Detect which cell encompasses the target text, then output its [X, Y] center coordinate. 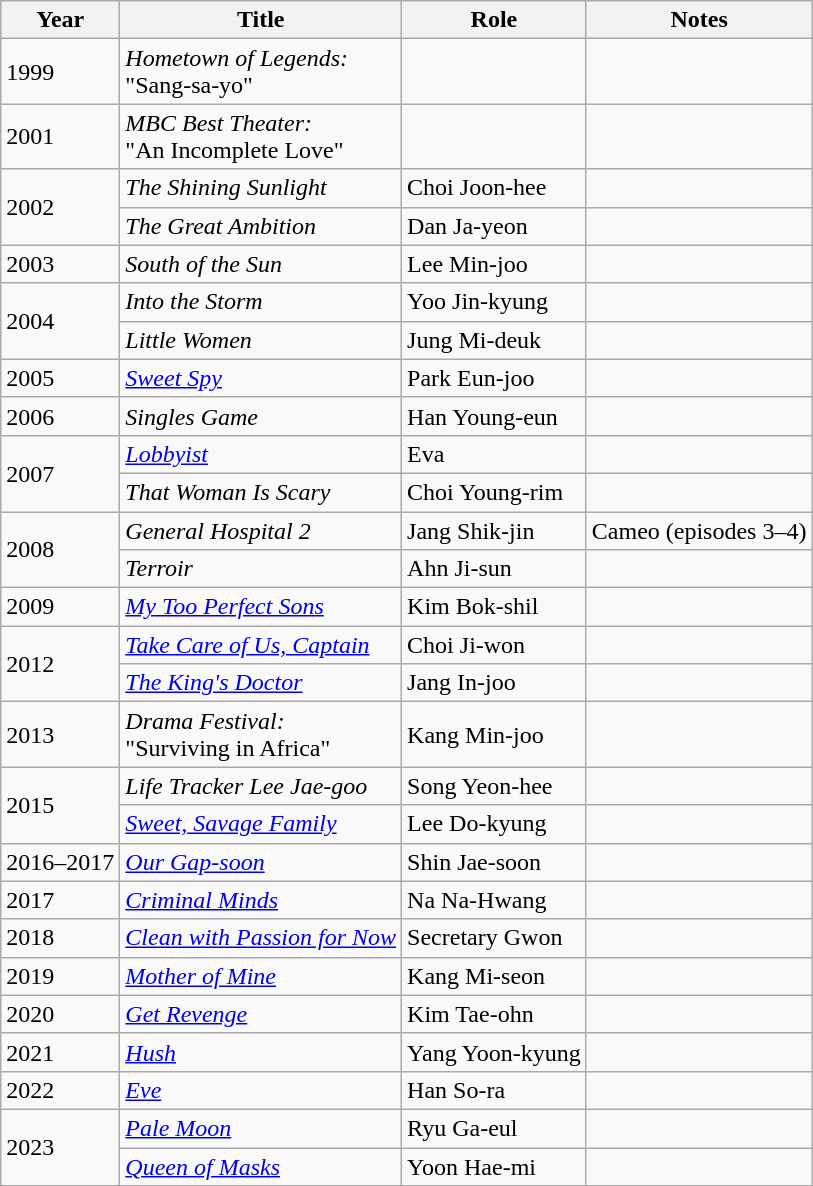
Drama Festival:"Surviving in Africa" [261, 734]
Sweet Spy [261, 378]
Kim Tae-ohn [494, 1014]
Choi Ji-won [494, 645]
1999 [60, 72]
Jang Shik-jin [494, 531]
2017 [60, 900]
Kim Bok-shil [494, 607]
2005 [60, 378]
The Shining Sunlight [261, 188]
Song Yeon-hee [494, 786]
Into the Storm [261, 302]
Han So-ra [494, 1090]
2009 [60, 607]
Han Young-eun [494, 416]
2007 [60, 473]
Jung Mi-deuk [494, 340]
Lobbyist [261, 454]
Choi Young-rim [494, 492]
My Too Perfect Sons [261, 607]
Na Na-Hwang [494, 900]
The King's Doctor [261, 683]
Take Care of Us, Captain [261, 645]
Queen of Masks [261, 1167]
General Hospital 2 [261, 531]
Cameo (episodes 3–4) [699, 531]
Kang Min-joo [494, 734]
Jang In-joo [494, 683]
Title [261, 20]
2003 [60, 264]
Lee Do-kyung [494, 824]
Hush [261, 1052]
Clean with Passion for Now [261, 938]
Yang Yoon-kyung [494, 1052]
Role [494, 20]
Mother of Mine [261, 976]
Dan Ja-yeon [494, 226]
2016–2017 [60, 862]
2022 [60, 1090]
Eve [261, 1090]
2004 [60, 321]
Sweet, Savage Family [261, 824]
Criminal Minds [261, 900]
2015 [60, 805]
Singles Game [261, 416]
South of the Sun [261, 264]
2019 [60, 976]
MBC Best Theater:"An Incomplete Love" [261, 136]
2002 [60, 207]
2008 [60, 550]
2012 [60, 664]
Terroir [261, 569]
Secretary Gwon [494, 938]
Yoon Hae-mi [494, 1167]
Our Gap-soon [261, 862]
Little Women [261, 340]
2001 [60, 136]
The Great Ambition [261, 226]
2018 [60, 938]
2021 [60, 1052]
2023 [60, 1147]
2013 [60, 734]
Choi Joon-hee [494, 188]
Ahn Ji-sun [494, 569]
Eva [494, 454]
Kang Mi-seon [494, 976]
Life Tracker Lee Jae-goo [261, 786]
Yoo Jin-kyung [494, 302]
That Woman Is Scary [261, 492]
2006 [60, 416]
Shin Jae-soon [494, 862]
Hometown of Legends:"Sang-sa-yo" [261, 72]
2020 [60, 1014]
Pale Moon [261, 1128]
Notes [699, 20]
Park Eun-joo [494, 378]
Lee Min-joo [494, 264]
Year [60, 20]
Ryu Ga-eul [494, 1128]
Get Revenge [261, 1014]
